Return (x, y) of the center of cell containing provided text 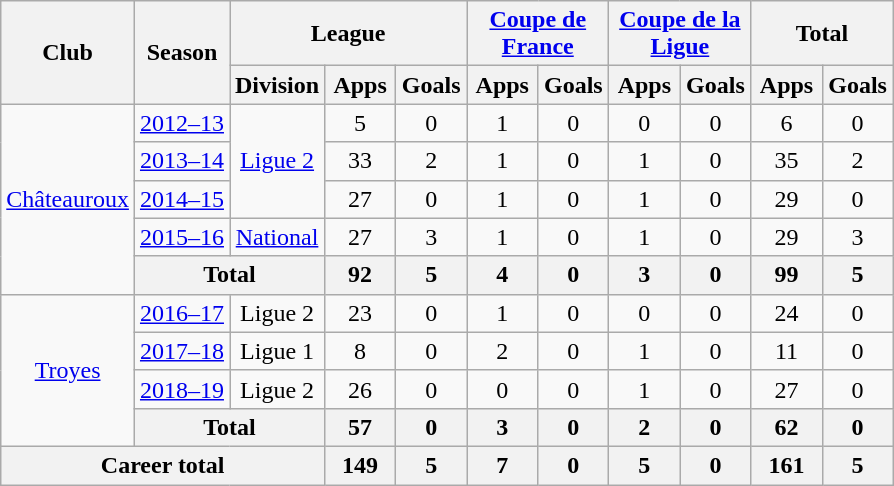
57 (360, 427)
7 (502, 465)
24 (786, 313)
99 (786, 275)
161 (786, 465)
2013–14 (182, 161)
Career total (163, 465)
Season (182, 52)
62 (786, 427)
26 (360, 389)
11 (786, 351)
8 (360, 351)
Club (68, 52)
2014–15 (182, 199)
Coupe de France (538, 34)
33 (360, 161)
23 (360, 313)
Troyes (68, 370)
6 (786, 123)
National (278, 237)
2018–19 (182, 389)
Coupe de la Ligue (680, 34)
149 (360, 465)
2012–13 (182, 123)
92 (360, 275)
Division (278, 85)
Châteauroux (68, 199)
4 (502, 275)
2016–17 (182, 313)
Ligue 1 (278, 351)
2017–18 (182, 351)
League (348, 34)
35 (786, 161)
2015–16 (182, 237)
